Search for the cell housing the specified text and yield its [X, Y] center coordinate. 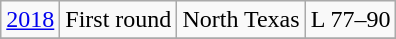
First round [118, 20]
North Texas [241, 20]
L 77–90 [350, 20]
2018 [30, 20]
